From the cell containing the given text, extract its center point as [x, y] coordinate. 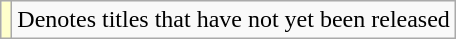
Denotes titles that have not yet been released [234, 20]
